Return [X, Y] of the center of cell containing provided text 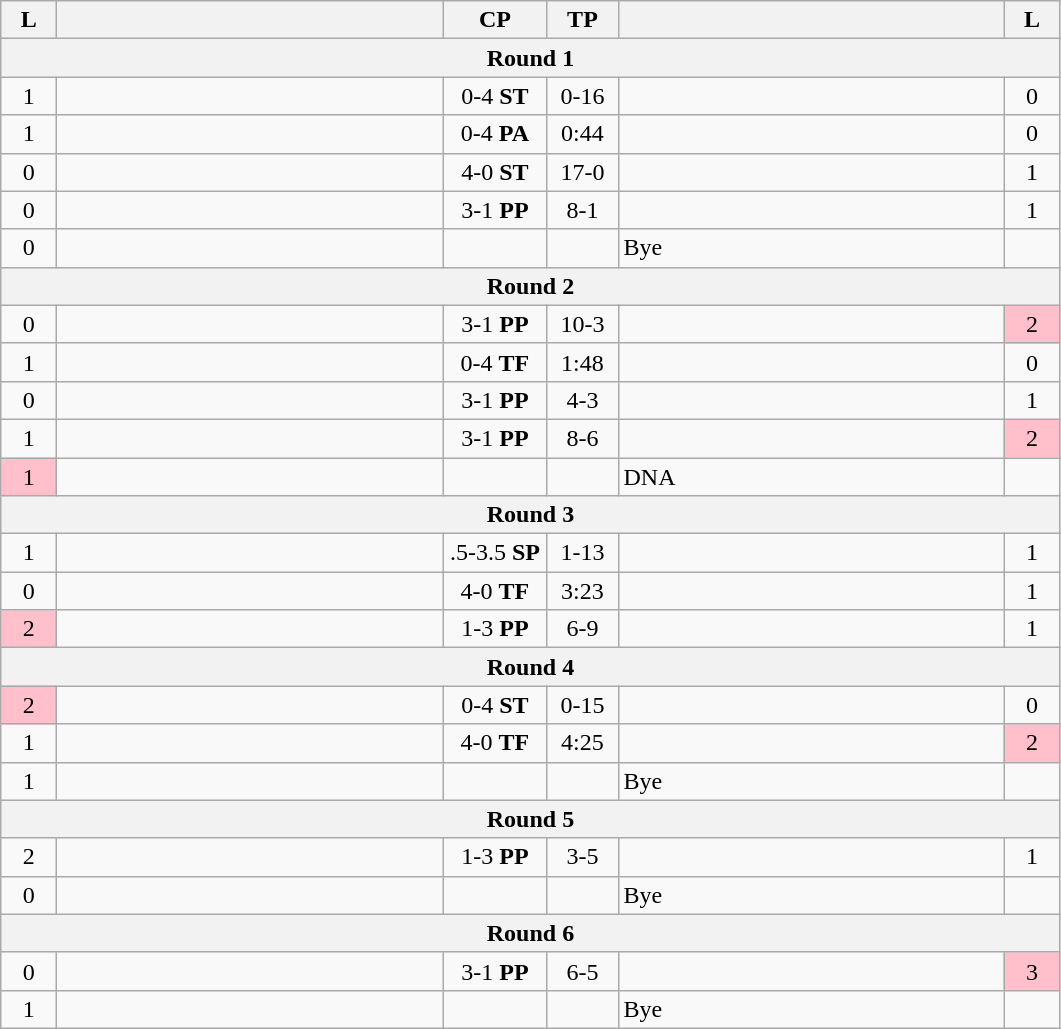
Round 4 [530, 667]
0-15 [582, 705]
0:44 [582, 134]
1:48 [582, 362]
3-5 [582, 857]
8-1 [582, 210]
3 [1032, 971]
CP [495, 20]
4-3 [582, 400]
8-6 [582, 438]
0-4 TF [495, 362]
6-9 [582, 629]
Round 3 [530, 515]
Round 1 [530, 58]
10-3 [582, 324]
3:23 [582, 591]
1-13 [582, 553]
6-5 [582, 971]
DNA [811, 477]
4:25 [582, 743]
.5-3.5 SP [495, 553]
Round 6 [530, 933]
0-16 [582, 96]
Round 5 [530, 819]
TP [582, 20]
0-4 PA [495, 134]
Round 2 [530, 286]
17-0 [582, 172]
4-0 ST [495, 172]
